From the cell containing the given text, extract its center point as [x, y] coordinate. 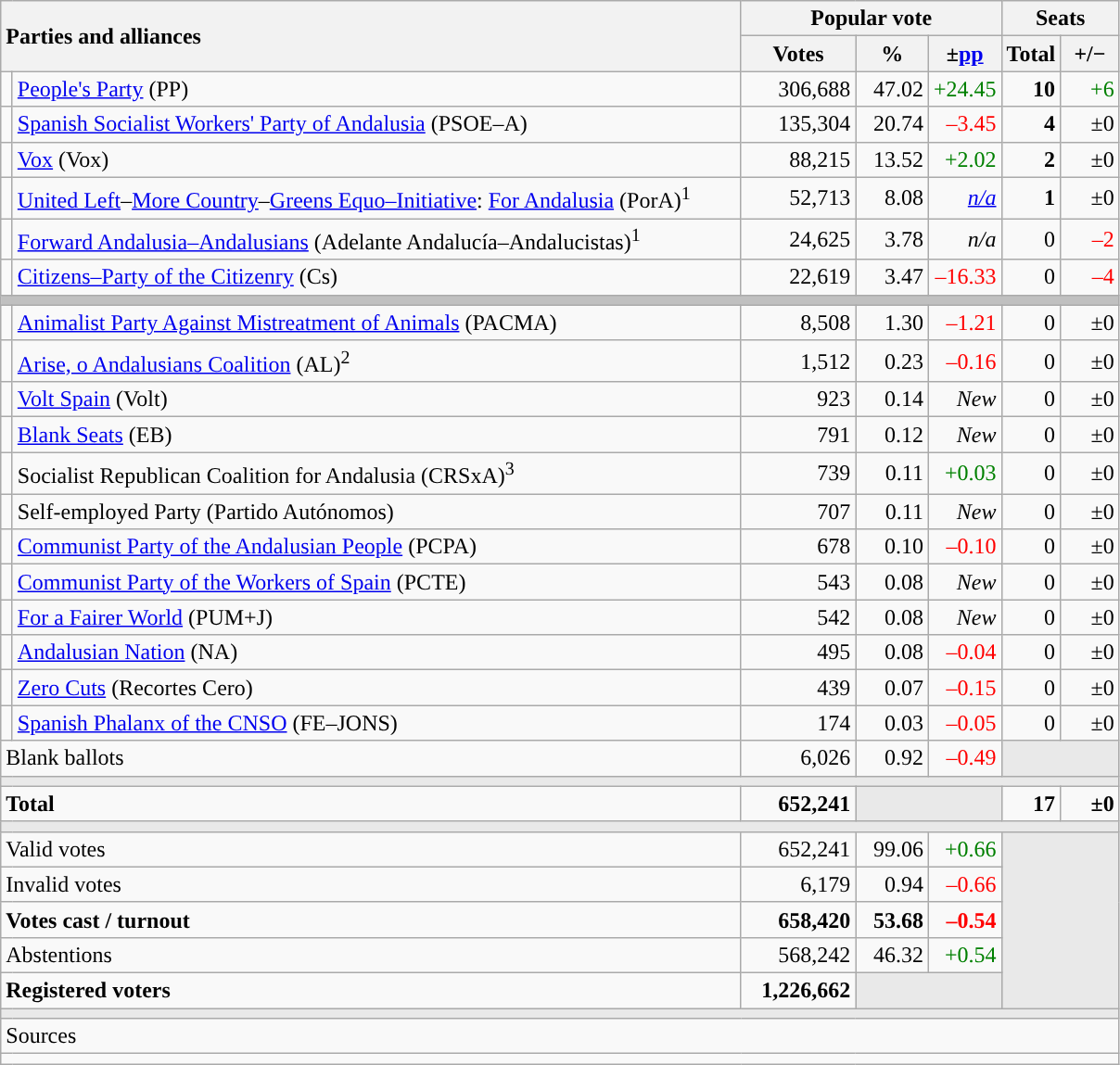
–0.16 [964, 361]
47.02 [892, 89]
+0.03 [964, 473]
0.14 [892, 399]
739 [798, 473]
658,420 [798, 919]
Valid votes [371, 849]
13.52 [892, 159]
% [892, 54]
People's Party (PP) [376, 89]
Blank Seats (EB) [376, 435]
678 [798, 547]
10 [1031, 89]
–0.05 [964, 723]
Arise, o Andalusians Coalition (AL)2 [376, 361]
20.74 [892, 124]
Citizens–Party of the Citizenry (Cs) [376, 277]
Spanish Socialist Workers' Party of Andalusia (PSOE–A) [376, 124]
6,026 [798, 758]
543 [798, 582]
–16.33 [964, 277]
Votes [798, 54]
4 [1031, 124]
0.10 [892, 547]
791 [798, 435]
Self-employed Party (Partido Autónomos) [376, 512]
Abstentions [371, 955]
88,215 [798, 159]
1 [1031, 198]
0.92 [892, 758]
Votes cast / turnout [371, 919]
22,619 [798, 277]
Andalusian Nation (NA) [376, 653]
495 [798, 653]
Socialist Republican Coalition for Andalusia (CRSxA)3 [376, 473]
52,713 [798, 198]
Popular vote [872, 19]
+24.45 [964, 89]
–1.21 [964, 323]
24,625 [798, 239]
135,304 [798, 124]
8.08 [892, 198]
3.78 [892, 239]
–2 [1090, 239]
Invalid votes [371, 884]
–0.04 [964, 653]
3.47 [892, 277]
±pp [964, 54]
+0.66 [964, 849]
53.68 [892, 919]
0.12 [892, 435]
Animalist Party Against Mistreatment of Animals (PACMA) [376, 323]
+2.02 [964, 159]
568,242 [798, 955]
542 [798, 617]
Sources [560, 1036]
1.30 [892, 323]
–0.54 [964, 919]
6,179 [798, 884]
+0.54 [964, 955]
–3.45 [964, 124]
923 [798, 399]
Communist Party of the Workers of Spain (PCTE) [376, 582]
707 [798, 512]
Communist Party of the Andalusian People (PCPA) [376, 547]
Seats [1061, 19]
0.07 [892, 688]
Volt Spain (Volt) [376, 399]
For a Fairer World (PUM+J) [376, 617]
Zero Cuts (Recortes Cero) [376, 688]
1,512 [798, 361]
+6 [1090, 89]
Registered voters [371, 991]
Forward Andalusia–Andalusians (Adelante Andalucía–Andalucistas)1 [376, 239]
–0.49 [964, 758]
–4 [1090, 277]
0.03 [892, 723]
439 [798, 688]
Blank ballots [371, 758]
0.94 [892, 884]
99.06 [892, 849]
Parties and alliances [371, 36]
8,508 [798, 323]
Spanish Phalanx of the CNSO (FE–JONS) [376, 723]
–0.15 [964, 688]
0.23 [892, 361]
United Left–More Country–Greens Equo–Initiative: For Andalusia (PorA)1 [376, 198]
–0.10 [964, 547]
46.32 [892, 955]
1,226,662 [798, 991]
306,688 [798, 89]
Vox (Vox) [376, 159]
17 [1031, 804]
–0.66 [964, 884]
174 [798, 723]
2 [1031, 159]
+/− [1090, 54]
